Identify which cell holds the provided text, then report its (x, y) central coordinate. 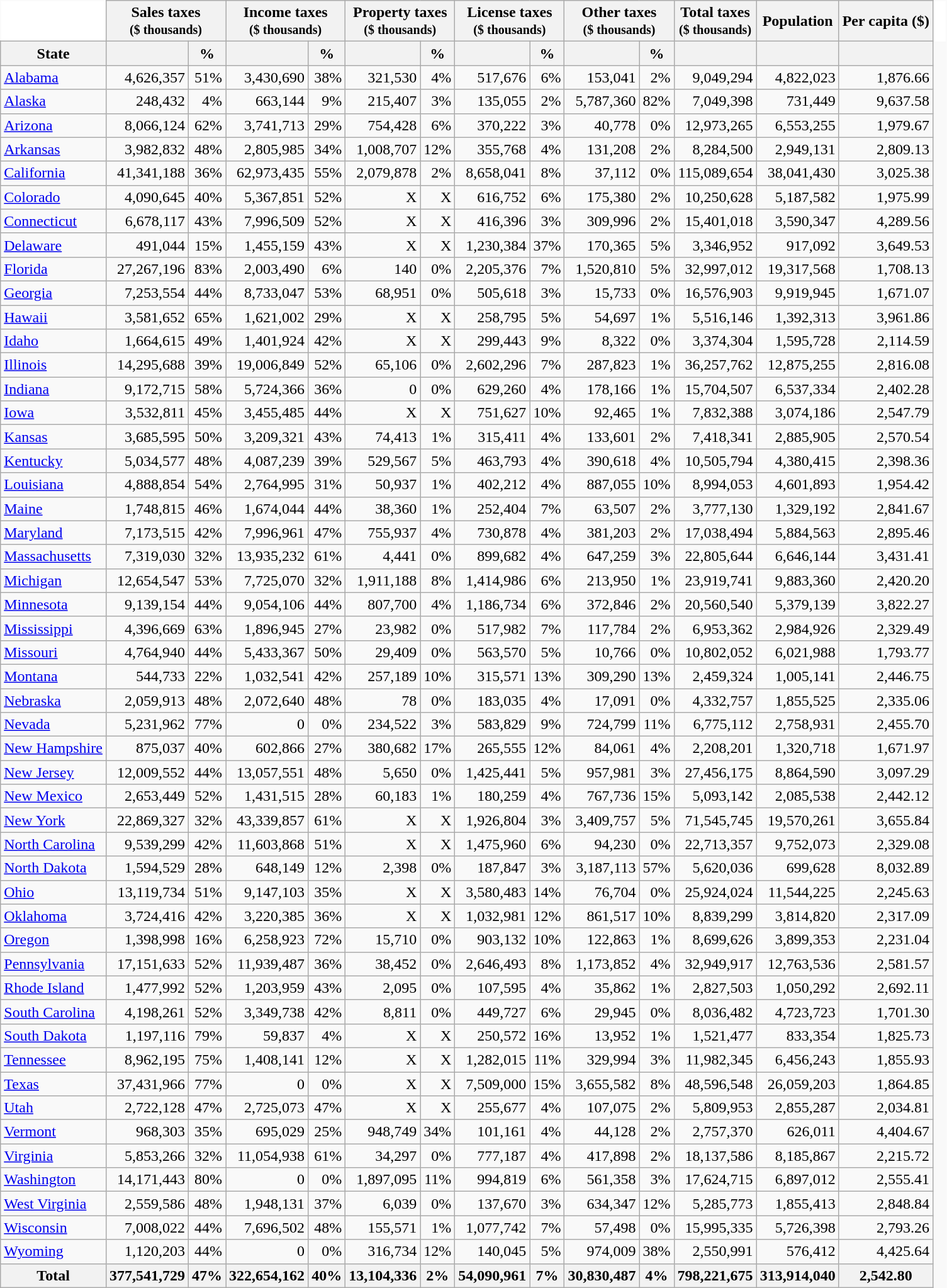
Wyoming (53, 1251)
62,973,435 (267, 173)
14,171,443 (147, 1180)
Iowa (53, 413)
258,795 (492, 317)
1,008,707 (383, 149)
20,560,540 (715, 604)
65% (208, 317)
215,407 (383, 101)
417,898 (602, 1156)
49% (208, 341)
3,532,811 (147, 413)
Montana (53, 676)
8,066,124 (147, 125)
6,553,255 (798, 125)
1,864.85 (886, 1083)
5,724,366 (267, 389)
2,442.12 (886, 796)
5,884,563 (798, 533)
2,085,538 (798, 796)
2,809.13 (886, 149)
Colorado (53, 197)
59,837 (267, 1036)
1,521,477 (715, 1036)
2,542.80 (886, 1275)
1,120,203 (147, 1251)
8,699,626 (715, 940)
8,322 (602, 341)
1,855.93 (886, 1059)
8,658,041 (492, 173)
2,215.72 (886, 1156)
544,733 (147, 676)
309,290 (602, 676)
2,059,913 (147, 701)
140 (383, 269)
5,379,139 (798, 604)
9,919,945 (798, 293)
3,209,321 (267, 437)
Property taxes($ thousands) (400, 21)
2,757,370 (715, 1132)
2,231.04 (886, 940)
602,866 (267, 749)
23,982 (383, 628)
71,545,745 (715, 820)
5,285,773 (715, 1204)
13,104,336 (383, 1275)
629,260 (492, 389)
7,996,961 (267, 533)
Utah (53, 1108)
Georgia (53, 293)
187,847 (492, 868)
30,830,487 (602, 1275)
2,034.81 (886, 1108)
248,432 (147, 101)
1,748,815 (147, 509)
3,430,690 (267, 77)
Hawaii (53, 317)
17,624,715 (715, 1180)
754,428 (383, 125)
7,725,070 (267, 580)
178,166 (602, 389)
80% (208, 1180)
1,475,960 (492, 844)
8,733,047 (267, 293)
Total (53, 1275)
2,764,995 (267, 485)
Wisconsin (53, 1228)
32,997,012 (715, 269)
Connecticut (53, 221)
5,034,577 (147, 461)
1,032,541 (267, 676)
1,077,742 (492, 1228)
1,825.73 (886, 1036)
1,664,615 (147, 341)
15,704,507 (715, 389)
2,895.46 (886, 533)
449,727 (492, 1012)
1,954.42 (886, 485)
50,937 (383, 485)
2,805,985 (267, 149)
12,763,536 (798, 964)
2,581.57 (886, 964)
Sales taxes($ thousands) (165, 21)
22,869,327 (147, 820)
2,208,201 (715, 749)
2,547.79 (886, 413)
1,876.66 (886, 77)
777,187 (492, 1156)
2,793.26 (886, 1228)
16,576,903 (715, 293)
3,685,595 (147, 437)
6,897,012 (798, 1180)
2,653,449 (147, 796)
17,038,494 (715, 533)
2,245.63 (886, 892)
381,203 (602, 533)
3,580,483 (492, 892)
32,949,917 (715, 964)
255,677 (492, 1108)
3,409,757 (602, 820)
517,982 (492, 628)
18,137,586 (715, 1156)
370,222 (492, 125)
12,654,547 (147, 580)
1,855,413 (798, 1204)
957,981 (602, 772)
3,346,952 (715, 245)
29,409 (383, 652)
9,637.58 (886, 101)
37,431,966 (147, 1083)
1,197,116 (147, 1036)
2,398 (383, 868)
3,982,832 (147, 149)
2,758,931 (798, 725)
3,097.29 (886, 772)
36,257,762 (715, 365)
83% (208, 269)
17,091 (602, 701)
Tennessee (53, 1059)
Ohio (53, 892)
2,205,376 (492, 269)
2,455.70 (886, 725)
2,003,490 (267, 269)
131,208 (602, 149)
Oklahoma (53, 916)
1,855,525 (798, 701)
48,596,548 (715, 1083)
37,112 (602, 173)
1,408,141 (267, 1059)
626,011 (798, 1132)
5,726,398 (798, 1228)
6,646,144 (798, 556)
372,846 (602, 604)
3,374,304 (715, 341)
Rhode Island (53, 988)
5,853,266 (147, 1156)
287,823 (602, 365)
New York (53, 820)
57% (657, 868)
2,692.11 (886, 988)
170,365 (602, 245)
155,571 (383, 1228)
2,329.49 (886, 628)
Arkansas (53, 149)
7,008,022 (147, 1228)
9,172,715 (147, 389)
Arizona (53, 125)
2,855,287 (798, 1108)
2,114.59 (886, 341)
3,220,385 (267, 916)
355,768 (492, 149)
7,696,502 (267, 1228)
14% (547, 892)
44,128 (602, 1132)
Nevada (53, 725)
1,282,015 (492, 1059)
6,039 (383, 1204)
79% (208, 1036)
17% (438, 749)
2,984,926 (798, 628)
78 (383, 701)
New Jersey (53, 772)
Population (798, 21)
2,848.84 (886, 1204)
2,079,878 (383, 173)
3,741,713 (267, 125)
5,433,367 (267, 652)
3,590,347 (798, 221)
19,570,261 (798, 820)
2,446.75 (886, 676)
84,061 (602, 749)
7,173,515 (147, 533)
5,516,146 (715, 317)
92,465 (602, 413)
94,230 (602, 844)
903,132 (492, 940)
8,036,482 (715, 1012)
1,005,141 (798, 676)
8,864,590 (798, 772)
8,994,053 (715, 485)
250,572 (492, 1036)
1,431,515 (267, 796)
South Carolina (53, 1012)
3,581,652 (147, 317)
968,303 (147, 1132)
3,431.41 (886, 556)
5,650 (383, 772)
North Carolina (53, 844)
25,924,024 (715, 892)
699,628 (798, 868)
731,449 (798, 101)
5,787,360 (602, 101)
26,059,203 (798, 1083)
380,682 (383, 749)
7,253,554 (147, 293)
11,939,487 (267, 964)
4,626,357 (147, 77)
2,420.20 (886, 580)
15,401,018 (715, 221)
1,897,095 (383, 1180)
529,567 (383, 461)
17,151,633 (147, 964)
315,571 (492, 676)
9,139,154 (147, 604)
7,319,030 (147, 556)
9,049,294 (715, 77)
2,949,131 (798, 149)
153,041 (602, 77)
2,722,128 (147, 1108)
8,032.89 (886, 868)
561,358 (602, 1180)
117,784 (602, 628)
1,398,998 (147, 940)
3,455,485 (267, 413)
576,412 (798, 1251)
Missouri (53, 652)
4,404.67 (886, 1132)
1,230,384 (492, 245)
27,456,175 (715, 772)
11,603,868 (267, 844)
616,752 (492, 197)
1,401,924 (267, 341)
12,973,265 (715, 125)
2,329.08 (886, 844)
491,044 (147, 245)
724,799 (602, 725)
Washington (53, 1180)
730,878 (492, 533)
6,021,988 (798, 652)
Per capita ($) (886, 21)
72% (327, 940)
Other taxes($ thousands) (619, 21)
4,601,893 (798, 485)
Indiana (53, 389)
57,498 (602, 1228)
54,090,961 (492, 1275)
9,054,106 (267, 604)
2,602,296 (492, 365)
899,682 (492, 556)
107,595 (492, 988)
Alabama (53, 77)
9,147,103 (267, 892)
1,621,002 (267, 317)
2,550,991 (715, 1251)
807,700 (383, 604)
1,979.67 (886, 125)
15,710 (383, 940)
315,411 (492, 437)
8,811 (383, 1012)
Maryland (53, 533)
1,975.99 (886, 197)
3,074,186 (798, 413)
1,896,945 (267, 628)
25% (327, 1132)
5,367,851 (267, 197)
12,009,552 (147, 772)
299,443 (492, 341)
1,595,728 (798, 341)
234,522 (383, 725)
22% (208, 676)
115,089,654 (715, 173)
663,144 (267, 101)
3,814,820 (798, 916)
11,982,345 (715, 1059)
14,295,688 (147, 365)
License taxes($ thousands) (510, 21)
74,413 (383, 437)
252,404 (492, 509)
634,347 (602, 1204)
917,092 (798, 245)
4,441 (383, 556)
833,354 (798, 1036)
974,009 (602, 1251)
63,507 (602, 509)
38,041,430 (798, 173)
1,911,188 (383, 580)
13,057,551 (267, 772)
887,055 (602, 485)
180,259 (492, 796)
416,396 (492, 221)
1,414,986 (492, 580)
4,764,940 (147, 652)
313,914,040 (798, 1275)
1,173,852 (602, 964)
State (53, 54)
6,456,243 (798, 1059)
213,950 (602, 580)
1,425,441 (492, 772)
2,816.08 (886, 365)
2,827,503 (715, 988)
46% (208, 509)
3,649.53 (886, 245)
175,380 (602, 197)
1,203,959 (267, 988)
10,766 (602, 652)
107,075 (602, 1108)
4,396,669 (147, 628)
1,032,981 (492, 916)
Delaware (53, 245)
15,995,335 (715, 1228)
Kentucky (53, 461)
6,537,334 (798, 389)
38,360 (383, 509)
7,832,388 (715, 413)
Maine (53, 509)
4,332,757 (715, 701)
122,863 (602, 940)
1,320,718 (798, 749)
1,948,131 (267, 1204)
994,819 (492, 1180)
Virginia (53, 1156)
5,093,142 (715, 796)
10,250,628 (715, 197)
62% (208, 125)
755,937 (383, 533)
2,646,493 (492, 964)
Vermont (53, 1132)
2,095 (383, 988)
10,505,794 (715, 461)
948,749 (383, 1132)
82% (657, 101)
12,875,255 (798, 365)
329,994 (602, 1059)
5,809,953 (715, 1108)
2,841.67 (886, 509)
1,793.77 (886, 652)
6,953,362 (715, 628)
4,723,723 (798, 1012)
11,054,938 (267, 1156)
1,520,810 (602, 269)
45% (208, 413)
9,539,299 (147, 844)
4,380,415 (798, 461)
41,341,188 (147, 173)
2,885,905 (798, 437)
4,090,645 (147, 197)
183,035 (492, 701)
54,697 (602, 317)
2,072,640 (267, 701)
23,919,741 (715, 580)
55% (327, 173)
63% (208, 628)
309,996 (602, 221)
583,829 (492, 725)
563,570 (492, 652)
1,671.07 (886, 293)
135,055 (492, 101)
1,594,529 (147, 868)
6,775,112 (715, 725)
7,509,000 (492, 1083)
6,678,117 (147, 221)
Pennsylvania (53, 964)
3,349,738 (267, 1012)
3,025.38 (886, 173)
137,670 (492, 1204)
35,862 (602, 988)
257,189 (383, 676)
65,106 (383, 365)
22,713,357 (715, 844)
2,317.09 (886, 916)
505,618 (492, 293)
7,418,341 (715, 437)
4,425.64 (886, 1251)
140,045 (492, 1251)
2,459,324 (715, 676)
133,601 (602, 437)
4,888,854 (147, 485)
California (53, 173)
316,734 (383, 1251)
Illinois (53, 365)
Louisiana (53, 485)
19,006,849 (267, 365)
6,258,923 (267, 940)
3,655,582 (602, 1083)
8,185,867 (798, 1156)
2,402.28 (886, 389)
2,335.06 (886, 701)
5,620,036 (715, 868)
798,221,675 (715, 1275)
8,284,500 (715, 149)
Florida (53, 269)
2,570.54 (886, 437)
1,392,313 (798, 317)
861,517 (602, 916)
9,752,073 (798, 844)
Michigan (53, 580)
1,186,734 (492, 604)
2,398.36 (886, 461)
15,733 (602, 293)
3,822.27 (886, 604)
13,952 (602, 1036)
Nebraska (53, 701)
7,996,509 (267, 221)
875,037 (147, 749)
767,736 (602, 796)
9,883,360 (798, 580)
8,839,299 (715, 916)
2,559,586 (147, 1204)
4,198,261 (147, 1012)
695,029 (267, 1132)
Oregon (53, 940)
Massachusetts (53, 556)
101,161 (492, 1132)
40,778 (602, 125)
13,119,734 (147, 892)
265,555 (492, 749)
7,049,398 (715, 101)
1,671.97 (886, 749)
27,267,196 (147, 269)
New Hampshire (53, 749)
22,805,644 (715, 556)
377,541,729 (147, 1275)
8,962,195 (147, 1059)
1,708.13 (886, 269)
31% (327, 485)
43,339,857 (267, 820)
75% (208, 1059)
4,087,239 (267, 461)
Minnesota (53, 604)
1,455,159 (267, 245)
390,618 (602, 461)
321,530 (383, 77)
South Dakota (53, 1036)
54% (208, 485)
1,477,992 (147, 988)
38,452 (383, 964)
Income taxes($ thousands) (286, 21)
4,822,023 (798, 77)
1,674,044 (267, 509)
Alaska (53, 101)
76,704 (602, 892)
1,050,292 (798, 988)
517,676 (492, 77)
Kansas (53, 437)
10,802,052 (715, 652)
11,544,225 (798, 892)
4,289.56 (886, 221)
463,793 (492, 461)
3,777,130 (715, 509)
751,627 (492, 413)
North Dakota (53, 868)
29,945 (602, 1012)
1,926,804 (492, 820)
Mississippi (53, 628)
3,899,353 (798, 940)
Total taxes($ thousands) (715, 21)
402,212 (492, 485)
19,317,568 (798, 269)
3,961.86 (886, 317)
68,951 (383, 293)
647,259 (602, 556)
60,183 (383, 796)
3,187,113 (602, 868)
3,724,416 (147, 916)
34,297 (383, 1156)
5,231,962 (147, 725)
New Mexico (53, 796)
2,725,073 (267, 1108)
322,654,162 (267, 1275)
1,701.30 (886, 1012)
Texas (53, 1083)
3,655.84 (886, 820)
5,187,582 (798, 197)
West Virginia (53, 1204)
1,329,192 (798, 509)
648,149 (267, 868)
2,555.41 (886, 1180)
Idaho (53, 341)
58% (208, 389)
13,935,232 (267, 556)
